Return (x, y) of the center of cell containing provided text 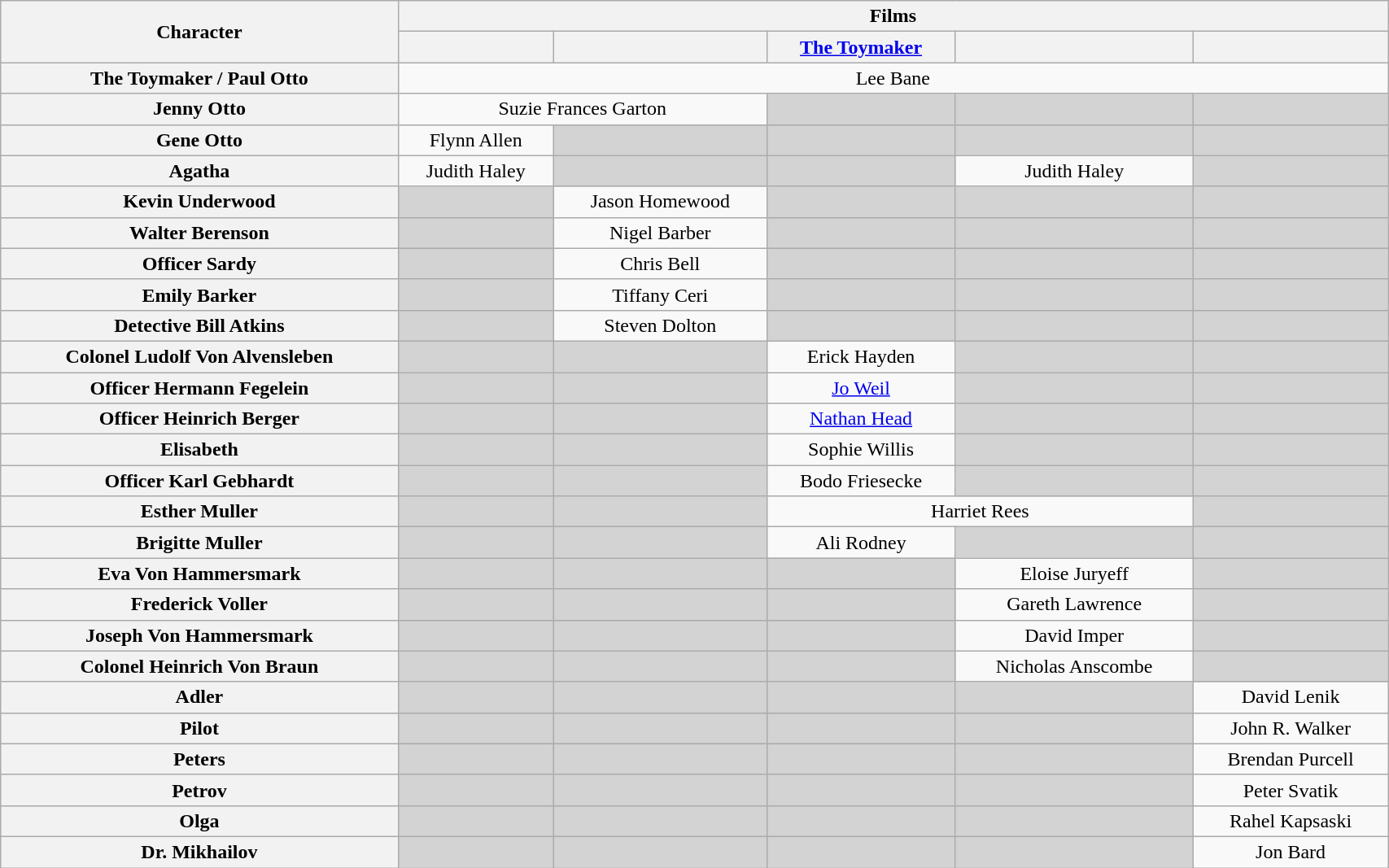
Tiffany Ceri (660, 294)
The Toymaker (861, 47)
Peter Svatik (1291, 790)
Walter Berenson (199, 233)
Films (893, 16)
Eva Von Hammersmark (199, 574)
Brendan Purcell (1291, 759)
Jo Weil (861, 388)
Rahel Kapsaski (1291, 821)
Gareth Lawrence (1074, 604)
The Toymaker / Paul Otto (199, 78)
Brigitte Muller (199, 543)
Pilot (199, 728)
Joseph Von Hammersmark (199, 635)
Dr. Mikhailov (199, 852)
Frederick Voller (199, 604)
Colonel Heinrich Von Braun (199, 666)
Chris Bell (660, 264)
Sophie Willis (861, 450)
Jon Bard (1291, 852)
Harriet Rees (980, 512)
Colonel Ludolf Von Alvensleben (199, 356)
Esther Muller (199, 512)
Lee Bane (893, 78)
Flynn Allen (475, 140)
Kevin Underwood (199, 202)
Bodo Friesecke (861, 481)
Nicholas Anscombe (1074, 666)
Elisabeth (199, 450)
Jason Homewood (660, 202)
Petrov (199, 790)
Peters (199, 759)
David Lenik (1291, 697)
Steven Dolton (660, 325)
Nigel Barber (660, 233)
Gene Otto (199, 140)
Olga (199, 821)
Character (199, 32)
Emily Barker (199, 294)
Ali Rodney (861, 543)
Detective Bill Atkins (199, 325)
Suzie Frances Garton (583, 109)
Nathan Head (861, 419)
John R. Walker (1291, 728)
Adler (199, 697)
Eloise Juryeff (1074, 574)
Officer Hermann Fegelein (199, 388)
Jenny Otto (199, 109)
Agatha (199, 171)
Officer Sardy (199, 264)
Officer Karl Gebhardt (199, 481)
Officer Heinrich Berger (199, 419)
Erick Hayden (861, 356)
David Imper (1074, 635)
